Find where the given text appears and provide that cell's center as (X, Y) coordinate. 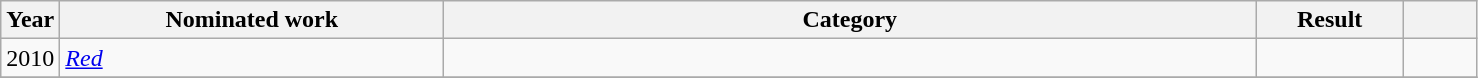
Category (850, 20)
Result (1330, 20)
Red (252, 58)
2010 (30, 58)
Year (30, 20)
Nominated work (252, 20)
